From the cell containing the given text, extract its center point as [x, y] coordinate. 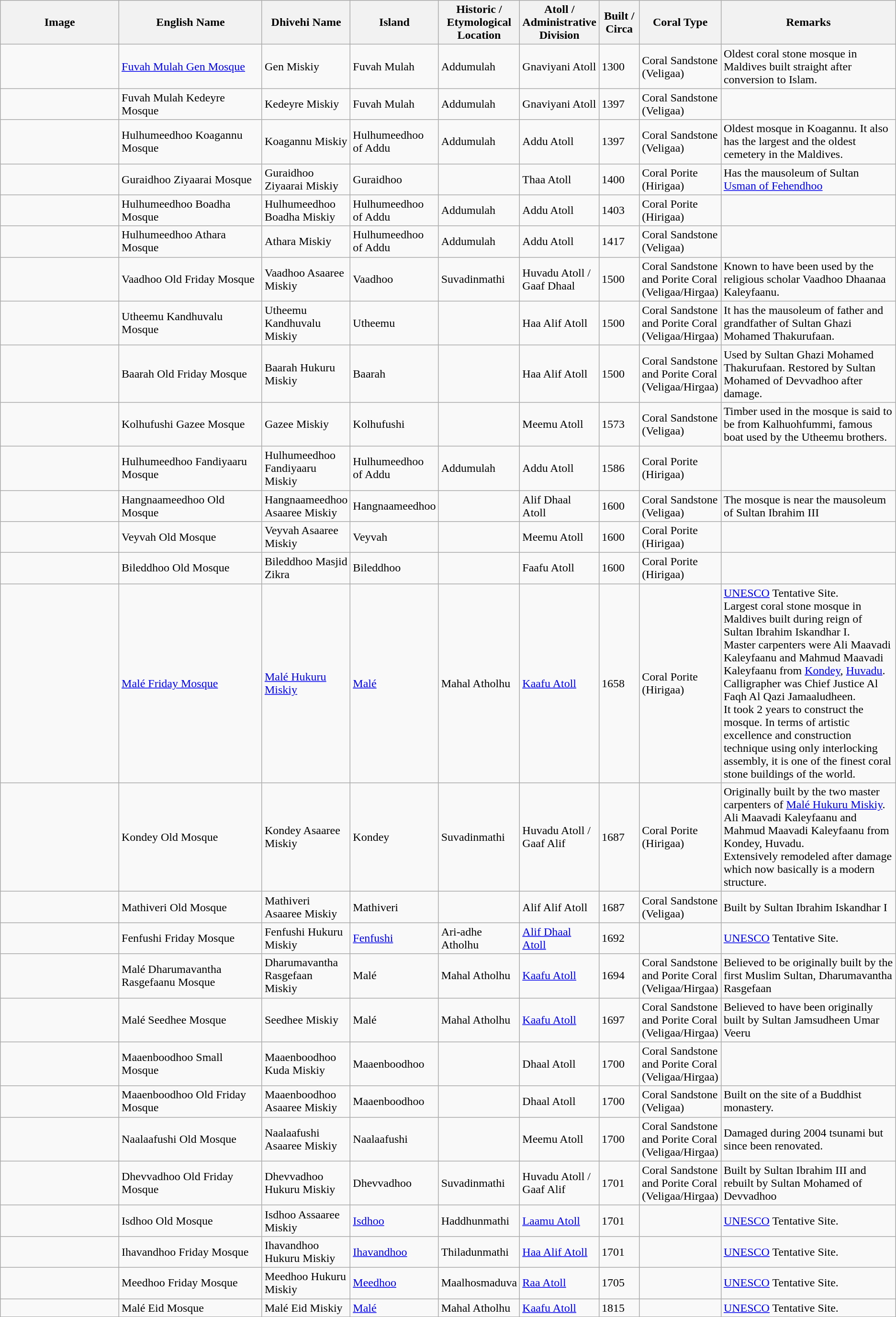
1300 [619, 67]
1417 [619, 241]
Mathiveri Asaaree Miskiy [306, 907]
Fuvah Mulah Gen Mosque [190, 67]
Hulhumeedhoo Athara Mosque [190, 241]
Raa Atoll [560, 1283]
Believed to be originally built by the first Muslim Sultan, Dharumavantha Rasgefaan [808, 976]
1403 [619, 211]
Coral Type [681, 22]
Hulhumeedhoo Boadha Mosque [190, 211]
Athara Miskiy [306, 241]
Hangnaameedhoo Asaaree Miskiy [306, 505]
Vaadhoo Asaaree Miskiy [306, 279]
Ari-adhe Atholhu [479, 938]
Seedhee Miskiy [306, 1020]
Known to have been used by the religious scholar Vaadhoo Dhaanaa Kaleyfaanu. [808, 279]
It has the mausoleum of father and grandfather of Sultan Ghazi Mohamed Thakurufaan. [808, 323]
Dhevvadhoo [394, 1183]
1815 [619, 1308]
Kolhufushi [394, 424]
Malé Eid Mosque [190, 1308]
Built on the site of a Buddhist monastery. [808, 1102]
Thaa Atoll [560, 179]
1658 [619, 683]
Utheemu [394, 323]
Fenfushi Hukuru Miskiy [306, 938]
Malé Friday Mosque [190, 683]
Huvadu Atoll / Gaaf Dhaal [560, 279]
English Name [190, 22]
Mathiveri [394, 907]
Isdhoo [394, 1220]
Kondey Asaaree Miskiy [306, 837]
1586 [619, 468]
Ihavandhoo Hukuru Miskiy [306, 1252]
Meedhoo [394, 1283]
Mathiveri Old Mosque [190, 907]
Built by Sultan Ibrahim Iskandhar I [808, 907]
Isdhoo Assaaree Miskiy [306, 1220]
Fenfushi Friday Mosque [190, 938]
Kondey [394, 837]
Hulhumeedhoo Fandiyaaru Miskiy [306, 468]
Naalaafushi Old Mosque [190, 1139]
Bileddhoo Old Mosque [190, 569]
Baarah Old Friday Mosque [190, 373]
Veyvah [394, 537]
Kolhufushi Gazee Mosque [190, 424]
1705 [619, 1283]
Vaadhoo Old Friday Mosque [190, 279]
Veyvah Old Mosque [190, 537]
Utheemu Kandhuvalu Miskiy [306, 323]
Hulhumeedhoo Boadha Miskiy [306, 211]
1400 [619, 179]
Maaenboodhoo Small Mosque [190, 1064]
Ihavandhoo Friday Mosque [190, 1252]
Faafu Atoll [560, 569]
Hulhumeedhoo Fandiyaaru Mosque [190, 468]
Damaged during 2004 tsunami but since been renovated. [808, 1139]
Laamu Atoll [560, 1220]
Maaenboodhoo Old Friday Mosque [190, 1102]
1697 [619, 1020]
Veyvah Asaaree Miskiy [306, 537]
Gazee Miskiy [306, 424]
Guraidhoo Ziyaarai Mosque [190, 179]
Bileddhoo [394, 569]
Naalaafushi [394, 1139]
Dhevvadhoo Old Friday Mosque [190, 1183]
Guraidhoo [394, 179]
Baarah Hukuru Miskiy [306, 373]
Hangnaameedhoo [394, 505]
Has the mausoleum of Sultan Usman of Fehendhoo [808, 179]
1694 [619, 976]
Guraidhoo Ziyaarai Miskiy [306, 179]
Baarah [394, 373]
Malé Dharumavantha Rasgefaanu Mosque [190, 976]
Meedhoo Friday Mosque [190, 1283]
Timber used in the mosque is said to be from Kalhuohfummi, famous boat used by the Utheemu brothers. [808, 424]
Haddhunmathi [479, 1220]
Kedeyre Miskiy [306, 104]
Remarks [808, 22]
Historic / Etymological Location [479, 22]
Used by Sultan Ghazi Mohamed Thakurufaan. Restored by Sultan Mohamed of Devvadhoo after damage. [808, 373]
Built / Circa [619, 22]
Atoll / Administrative Division [560, 22]
1573 [619, 424]
Maalhosmaduva [479, 1283]
Fenfushi [394, 938]
Vaadhoo [394, 279]
The mosque is near the mausoleum of Sultan Ibrahim III [808, 505]
Malé Eid Miskiy [306, 1308]
Isdhoo Old Mosque [190, 1220]
Hangnaameedhoo Old Mosque [190, 505]
Image [60, 22]
Hulhumeedhoo Koagannu Mosque [190, 142]
Dhevvadhoo Hukuru Miskiy [306, 1183]
Koagannu Miskiy [306, 142]
Meedhoo Hukuru Miskiy [306, 1283]
Maaenboodhoo Asaaree Miskiy [306, 1102]
Malé Seedhee Mosque [190, 1020]
Island [394, 22]
Maaenboodhoo Kuda Miskiy [306, 1064]
Fuvah Mulah Kedeyre Mosque [190, 104]
Thiladunmathi [479, 1252]
Believed to have been originally built by Sultan Jamsudheen Umar Veeru [808, 1020]
Oldest mosque in Koagannu. It also has the largest and the oldest cemetery in the Maldives. [808, 142]
Oldest coral stone mosque in Maldives built straight after conversion to Islam. [808, 67]
Built by Sultan Ibrahim III and rebuilt by Sultan Mohamed of Devvadhoo [808, 1183]
Dharumavantha Rasgefaan Miskiy [306, 976]
Ihavandhoo [394, 1252]
Kondey Old Mosque [190, 837]
Bileddhoo Masjid Zikra [306, 569]
Utheemu Kandhuvalu Mosque [190, 323]
Naalaafushi Asaaree Miskiy [306, 1139]
Dhivehi Name [306, 22]
Malé Hukuru Miskiy [306, 683]
Alif Alif Atoll [560, 907]
1692 [619, 938]
Gen Miskiy [306, 67]
